Detect which cell encompasses the target text, then output its [X, Y] center coordinate. 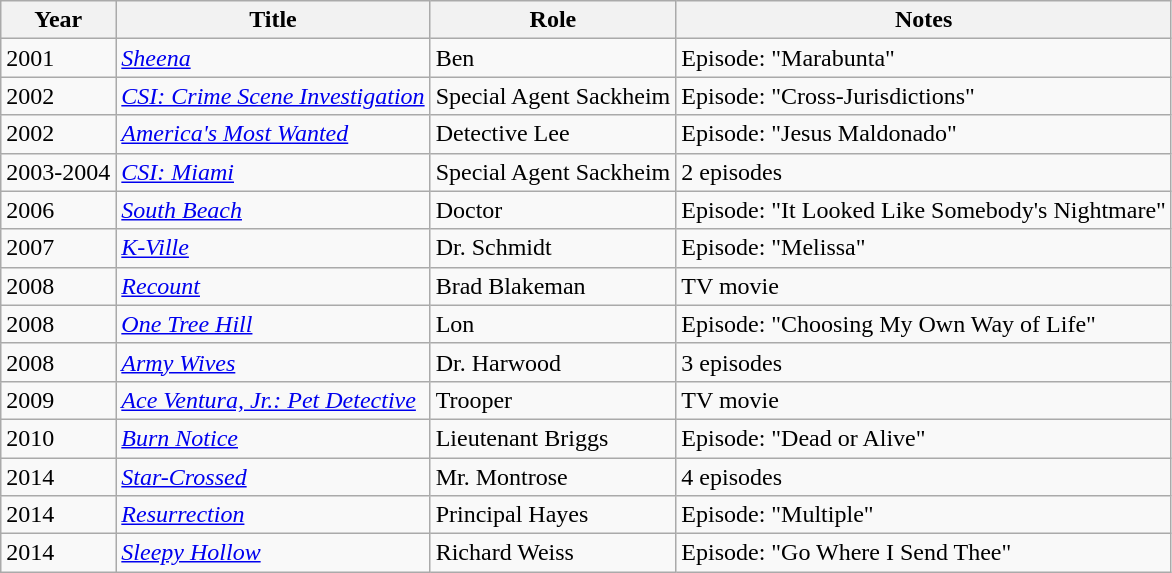
Episode: "Multiple" [924, 515]
South Beach [273, 210]
Episode: "Melissa" [924, 248]
Year [58, 20]
Notes [924, 20]
Lieutenant Briggs [553, 438]
Army Wives [273, 362]
CSI: Crime Scene Investigation [273, 96]
2 episodes [924, 172]
Sheena [273, 58]
Doctor [553, 210]
Episode: "Jesus Maldonado" [924, 134]
Title [273, 20]
2009 [58, 400]
Lon [553, 324]
Episode: "Dead or Alive" [924, 438]
Episode: "Cross-Jurisdictions" [924, 96]
Dr. Schmidt [553, 248]
Burn Notice [273, 438]
Episode: "Choosing My Own Way of Life" [924, 324]
Recount [273, 286]
Episode: "Go Where I Send Thee" [924, 553]
Brad Blakeman [553, 286]
CSI: Miami [273, 172]
K-Ville [273, 248]
Role [553, 20]
2001 [58, 58]
Principal Hayes [553, 515]
Dr. Harwood [553, 362]
2007 [58, 248]
Ben [553, 58]
Episode: "Marabunta" [924, 58]
Trooper [553, 400]
Ace Ventura, Jr.: Pet Detective [273, 400]
One Tree Hill [273, 324]
Sleepy Hollow [273, 553]
America's Most Wanted [273, 134]
2006 [58, 210]
Resurrection [273, 515]
3 episodes [924, 362]
2010 [58, 438]
Episode: "It Looked Like Somebody's Nightmare" [924, 210]
Mr. Montrose [553, 477]
4 episodes [924, 477]
2003-2004 [58, 172]
Detective Lee [553, 134]
Richard Weiss [553, 553]
Star-Crossed [273, 477]
